From the cell containing the given text, extract its center point as (x, y) coordinate. 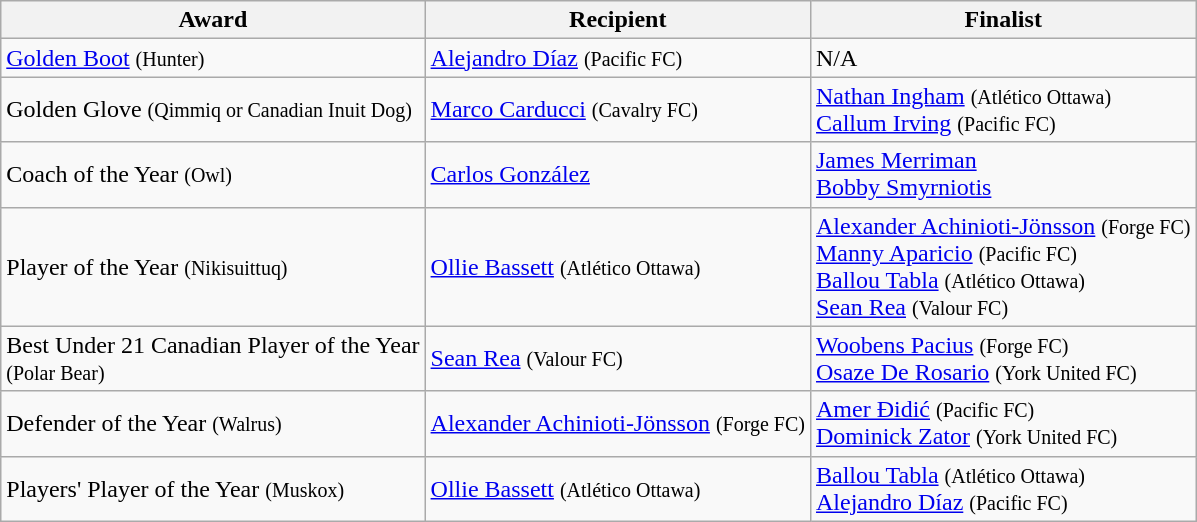
James Merriman Bobby Smyrniotis (1002, 174)
Recipient (618, 20)
Ballou Tabla (Atlético Ottawa) Alejandro Díaz (Pacific FC) (1002, 488)
Player of the Year (Nikisuittuq) (213, 266)
N/A (1002, 58)
Golden Boot (Hunter) (213, 58)
Players' Player of the Year (Muskox) (213, 488)
Alexander Achinioti-Jönsson (Forge FC) (618, 424)
Coach of the Year (Owl) (213, 174)
Marco Carducci (Cavalry FC) (618, 110)
Best Under 21 Canadian Player of the Year(Polar Bear) (213, 358)
Award (213, 20)
Sean Rea (Valour FC) (618, 358)
Golden Glove (Qimmiq or Canadian Inuit Dog) (213, 110)
Nathan Ingham (Atlético Ottawa) Callum Irving (Pacific FC) (1002, 110)
Finalist (1002, 20)
Alexander Achinioti-Jönsson (Forge FC) Manny Aparicio (Pacific FC) Ballou Tabla (Atlético Ottawa) Sean Rea (Valour FC) (1002, 266)
Woobens Pacius (Forge FC) Osaze De Rosario (York United FC) (1002, 358)
Defender of the Year (Walrus) (213, 424)
Carlos González (618, 174)
Alejandro Díaz (Pacific FC) (618, 58)
Amer Đidić (Pacific FC) Dominick Zator (York United FC) (1002, 424)
